Pinpoint the cell where the given text exists, returning its (X, Y) midpoint coordinate. 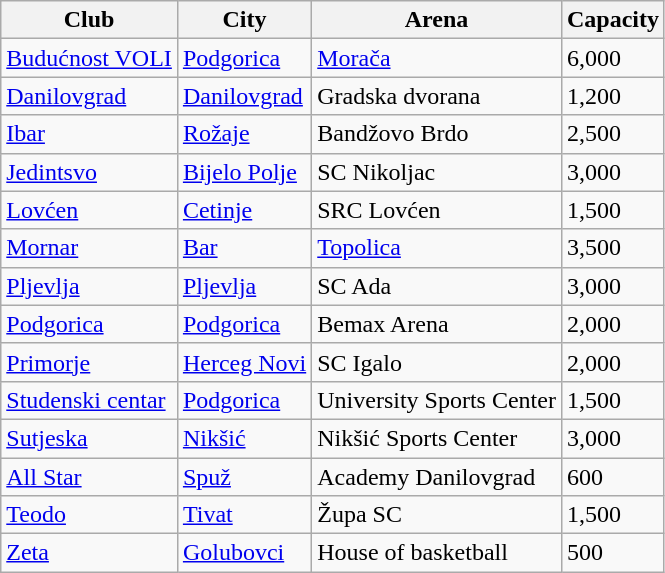
1,200 (612, 96)
University Sports Center (437, 400)
Spuž (244, 477)
Rožaje (244, 134)
Tivat (244, 515)
House of basketball (437, 553)
600 (612, 477)
Nikšić Sports Center (437, 438)
Golubovci (244, 553)
Zeta (90, 553)
Bandžovo Brdo (437, 134)
SC Nikoljac (437, 172)
Lovćen (90, 210)
Ibar (90, 134)
3,500 (612, 248)
Primorje (90, 362)
Teodo (90, 515)
Morača (437, 58)
Bar (244, 248)
Capacity (612, 20)
Studenski centar (90, 400)
Mornar (90, 248)
Sutjeska (90, 438)
SRC Lovćen (437, 210)
Club (90, 20)
City (244, 20)
Nikšić (244, 438)
Župa SC (437, 515)
Jedintsvo (90, 172)
Arena (437, 20)
500 (612, 553)
SC Ada (437, 286)
Gradska dvorana (437, 96)
Bijelo Polje (244, 172)
2,500 (612, 134)
6,000 (612, 58)
Budućnost VOLI (90, 58)
Bemax Arena (437, 324)
All Star (90, 477)
Topolica (437, 248)
Herceg Novi (244, 362)
Academy Danilovgrad (437, 477)
Cetinje (244, 210)
SC Igalo (437, 362)
